For the text-containing cell, return its midpoint in (x, y) coordinate format. 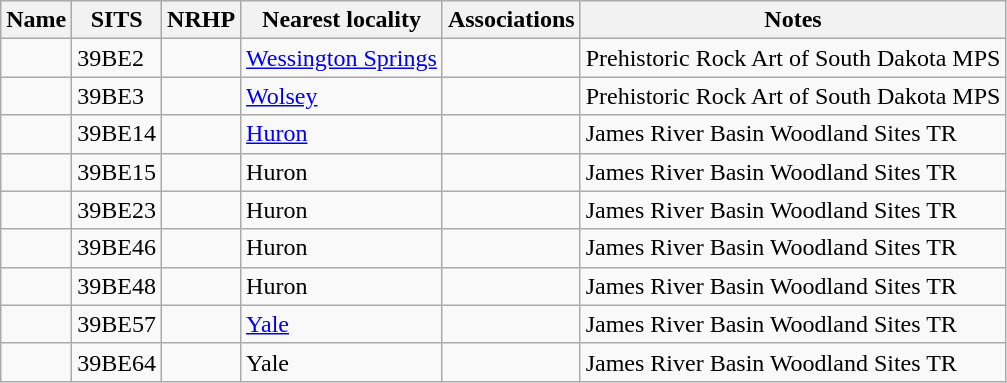
39BE64 (117, 362)
39BE23 (117, 210)
39BE57 (117, 324)
39BE46 (117, 248)
39BE3 (117, 96)
Name (36, 20)
39BE2 (117, 58)
Notes (793, 20)
SITS (117, 20)
Wolsey (342, 96)
Associations (511, 20)
39BE15 (117, 172)
39BE48 (117, 286)
Wessington Springs (342, 58)
Nearest locality (342, 20)
NRHP (202, 20)
39BE14 (117, 134)
